Find where the given text appears and provide that cell's center as (X, Y) coordinate. 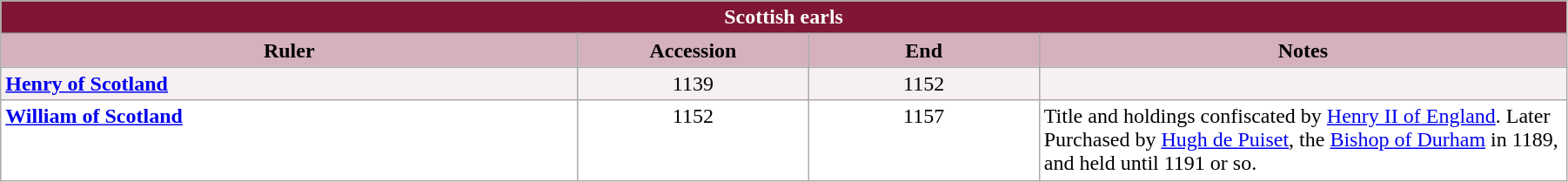
Notes (1303, 51)
1139 (693, 84)
William of Scotland (289, 140)
Title and holdings confiscated by Henry II of England. Later Purchased by Hugh de Puiset, the Bishop of Durham in 1189, and held until 1191 or so. (1303, 140)
1157 (924, 140)
Accession (693, 51)
Scottish earls (784, 17)
Henry of Scotland (289, 84)
Ruler (289, 51)
End (924, 51)
